Extract the (X, Y) coordinate from the center of the cell holding the provided text.  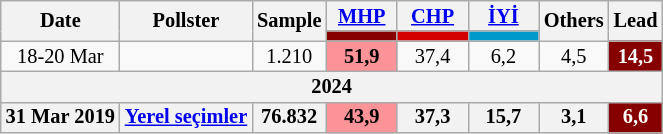
31 Mar 2019 (60, 118)
18-20 Mar (60, 56)
CHP (432, 16)
Sample (289, 20)
4,5 (574, 56)
14,5 (636, 56)
2024 (332, 86)
15,7 (504, 118)
Others (574, 20)
51,9 (362, 56)
1.210 (289, 56)
6,2 (504, 56)
3,1 (574, 118)
37,4 (432, 56)
6,6 (636, 118)
Date (60, 20)
Yerel seçimler (186, 118)
İYİ (504, 16)
37,3 (432, 118)
MHP (362, 16)
Pollster (186, 20)
Lead (636, 20)
76.832 (289, 118)
43,9 (362, 118)
